Output the [X, Y] coordinate of the center of the cell containing the given text.  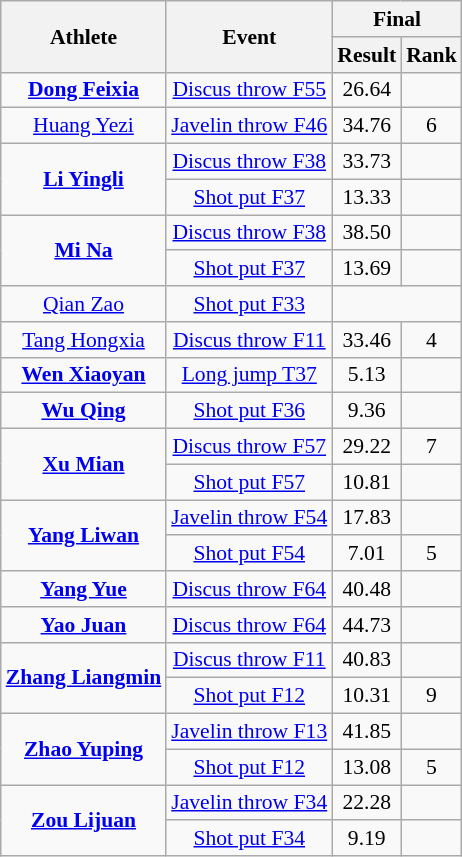
Tang Hongxia [84, 340]
26.64 [366, 90]
Shot put F54 [249, 554]
Yang Yue [84, 589]
34.76 [366, 126]
4 [432, 340]
Event [249, 36]
29.22 [366, 447]
5.13 [366, 375]
9 [432, 696]
13.33 [366, 197]
7.01 [366, 554]
13.08 [366, 767]
22.28 [366, 803]
33.46 [366, 340]
9.19 [366, 839]
Javelin throw F54 [249, 518]
Shot put F33 [249, 304]
10.81 [366, 482]
41.85 [366, 732]
40.48 [366, 589]
44.73 [366, 625]
Li Yingli [84, 180]
Javelin throw F46 [249, 126]
Rank [432, 55]
Zhang Liangmin [84, 678]
Final [396, 19]
40.83 [366, 660]
33.73 [366, 162]
6 [432, 126]
Mi Na [84, 250]
7 [432, 447]
Yao Juan [84, 625]
Dong Feixia [84, 90]
Shot put F34 [249, 839]
Zou Lijuan [84, 820]
13.69 [366, 269]
Discus throw F55 [249, 90]
17.83 [366, 518]
9.36 [366, 411]
38.50 [366, 233]
Shot put F57 [249, 482]
10.31 [366, 696]
Javelin throw F34 [249, 803]
Zhao Yuping [84, 750]
Shot put F36 [249, 411]
Wen Xiaoyan [84, 375]
Wu Qing [84, 411]
Yang Liwan [84, 536]
Javelin throw F13 [249, 732]
Result [366, 55]
Discus throw F57 [249, 447]
Long jump T37 [249, 375]
Athlete [84, 36]
Xu Mian [84, 464]
Huang Yezi [84, 126]
Qian Zao [84, 304]
